Extract the [X, Y] coordinate from the center of the cell holding the provided text.  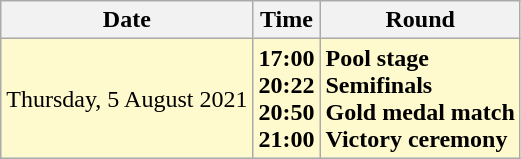
17:0020:2220:5021:00 [286, 98]
Thursday, 5 August 2021 [127, 98]
Date [127, 20]
Time [286, 20]
Round [420, 20]
Pool stageSemifinalsGold medal matchVictory ceremony [420, 98]
